Determine the (X, Y) coordinate at the center of the cell enclosing the given text.  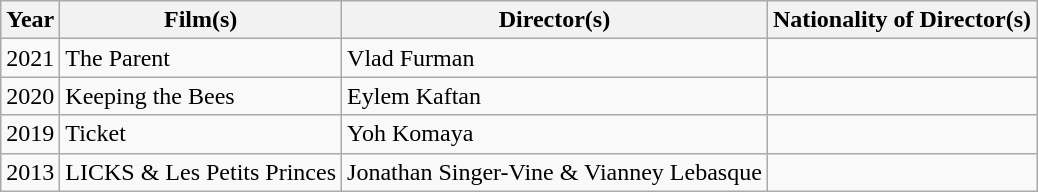
2019 (30, 134)
Director(s) (555, 20)
2021 (30, 58)
LICKS & Les Petits Princes (201, 172)
Film(s) (201, 20)
Keeping the Bees (201, 96)
Nationality of Director(s) (902, 20)
The Parent (201, 58)
Jonathan Singer-Vine & Vianney Lebasque (555, 172)
Eylem Kaftan (555, 96)
Vlad Furman (555, 58)
2020 (30, 96)
Yoh Komaya (555, 134)
Ticket (201, 134)
Year (30, 20)
2013 (30, 172)
